Scan for the cell matching the given text and deliver its (x, y) coordinate at center. 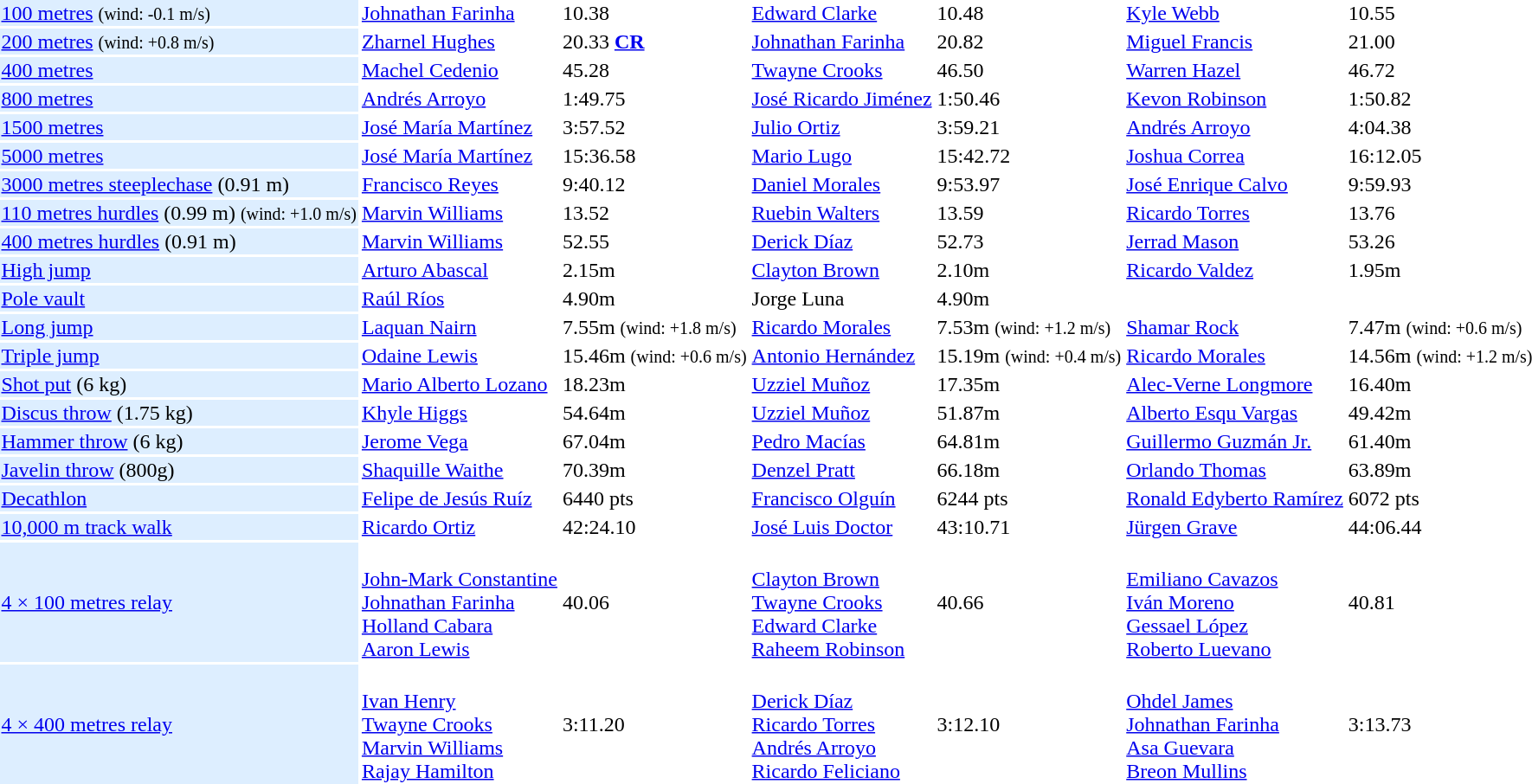
High jump (178, 270)
Derick DíazRicardo TorresAndrés ArroyoRicardo Feliciano (841, 724)
40.06 (654, 602)
Derick Díaz (841, 241)
Zharnel Hughes (459, 42)
800 metres (178, 99)
Joshua Correa (1235, 156)
9:40.12 (654, 184)
Clayton Brown (841, 270)
3000 metres steeplechase (0.91 m) (178, 184)
Arturo Abascal (459, 270)
Emiliano CavazosIván MorenoGessael LópezRoberto Luevano (1235, 602)
400 metres hurdles (0.91 m) (178, 241)
10.48 (1029, 13)
Miguel Francis (1235, 42)
Daniel Morales (841, 184)
46.50 (1029, 70)
Alec-Verne Longmore (1235, 384)
17.35m (1029, 384)
Raúl Ríos (459, 299)
200 metres (wind: +0.8 m/s) (178, 42)
4 × 100 metres relay (178, 602)
Decathlon (178, 498)
70.39m (654, 470)
1:50.46 (1029, 99)
52.55 (654, 241)
Javelin throw (800g) (178, 470)
Jerome Vega (459, 441)
Edward Clarke (841, 13)
Hammer throw (6 kg) (178, 441)
64.81m (1029, 441)
Warren Hazel (1235, 70)
Ivan HenryTwayne CrooksMarvin WilliamsRajay Hamilton (459, 724)
20.33 CR (654, 42)
3:12.10 (1029, 724)
Francisco Reyes (459, 184)
Odaine Lewis (459, 356)
6244 pts (1029, 498)
Ronald Edyberto Ramírez (1235, 498)
1:49.75 (654, 99)
José Ricardo Jiménez (841, 99)
Francisco Olguín (841, 498)
2.10m (1029, 270)
45.28 (654, 70)
20.82 (1029, 42)
Mario Alberto Lozano (459, 384)
54.64m (654, 413)
José Enrique Calvo (1235, 184)
3:11.20 (654, 724)
Shot put (6 kg) (178, 384)
Antonio Hernández (841, 356)
1500 metres (178, 127)
3:57.52 (654, 127)
400 metres (178, 70)
Jerrad Mason (1235, 241)
Twayne Crooks (841, 70)
3:59.21 (1029, 127)
José Luis Doctor (841, 527)
13.52 (654, 213)
Shaquille Waithe (459, 470)
Ruebin Walters (841, 213)
Kyle Webb (1235, 13)
7.55m (wind: +1.8 m/s) (654, 327)
Triple jump (178, 356)
15.19m (wind: +0.4 m/s) (1029, 356)
Jorge Luna (841, 299)
Ohdel JamesJohnathan FarinhaAsa GuevaraBreon Mullins (1235, 724)
100 metres (wind: -0.1 m/s) (178, 13)
52.73 (1029, 241)
Khyle Higgs (459, 413)
Machel Cedenio (459, 70)
66.18m (1029, 470)
67.04m (654, 441)
51.87m (1029, 413)
Pedro Macías (841, 441)
5000 metres (178, 156)
Long jump (178, 327)
15:42.72 (1029, 156)
Clayton BrownTwayne CrooksEdward ClarkeRaheem Robinson (841, 602)
Discus throw (1.75 kg) (178, 413)
42:24.10 (654, 527)
Shamar Rock (1235, 327)
Julio Ortiz (841, 127)
John-Mark ConstantineJohnathan FarinhaHolland CabaraAaron Lewis (459, 602)
43:10.71 (1029, 527)
Laquan Nairn (459, 327)
6440 pts (654, 498)
Denzel Pratt (841, 470)
Alberto Esqu Vargas (1235, 413)
2.15m (654, 270)
15:36.58 (654, 156)
Ricardo Valdez (1235, 270)
13.59 (1029, 213)
Ricardo Ortiz (459, 527)
Guillermo Guzmán Jr. (1235, 441)
15.46m (wind: +0.6 m/s) (654, 356)
18.23m (654, 384)
10.38 (654, 13)
Orlando Thomas (1235, 470)
Kevon Robinson (1235, 99)
Pole vault (178, 299)
4 × 400 metres relay (178, 724)
10,000 m track walk (178, 527)
110 metres hurdles (0.99 m) (wind: +1.0 m/s) (178, 213)
40.66 (1029, 602)
Ricardo Torres (1235, 213)
Mario Lugo (841, 156)
7.53m (wind: +1.2 m/s) (1029, 327)
9:53.97 (1029, 184)
Felipe de Jesús Ruíz (459, 498)
Jürgen Grave (1235, 527)
